For the text-containing cell, return its midpoint in [x, y] coordinate format. 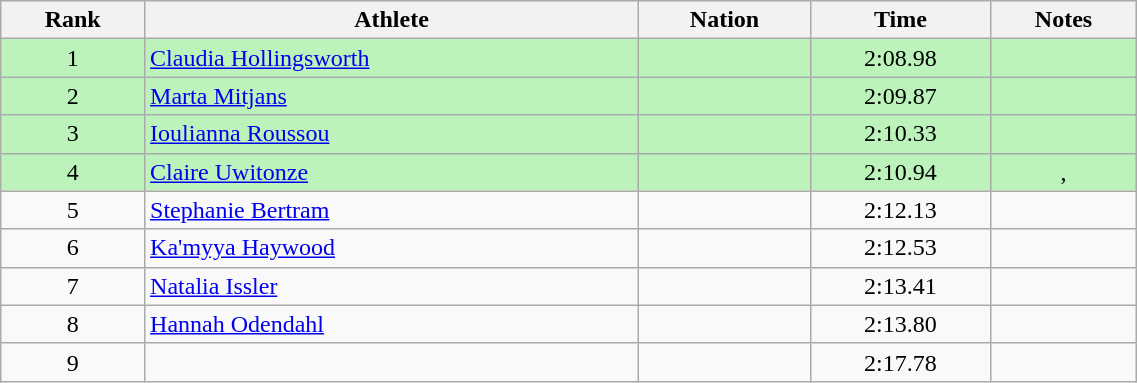
Rank [73, 20]
, [1064, 172]
2:08.98 [900, 58]
3 [73, 134]
9 [73, 362]
Natalia Issler [392, 286]
8 [73, 324]
Time [900, 20]
Ioulianna Roussou [392, 134]
Claire Uwitonze [392, 172]
2:10.33 [900, 134]
5 [73, 210]
Claudia Hollingsworth [392, 58]
2:12.13 [900, 210]
2:10.94 [900, 172]
Hannah Odendahl [392, 324]
6 [73, 248]
1 [73, 58]
Ka'myya Haywood [392, 248]
2 [73, 96]
7 [73, 286]
2:13.41 [900, 286]
2:12.53 [900, 248]
Stephanie Bertram [392, 210]
Marta Mitjans [392, 96]
2:13.80 [900, 324]
2:17.78 [900, 362]
Athlete [392, 20]
Notes [1064, 20]
2:09.87 [900, 96]
Nation [724, 20]
4 [73, 172]
